For the text-containing cell, return its midpoint in [x, y] coordinate format. 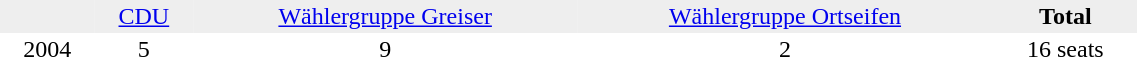
Wählergruppe Ortseifen [785, 16]
CDU [144, 16]
Wählergruppe Greiser [385, 16]
